Search for the cell housing the specified text and yield its [X, Y] center coordinate. 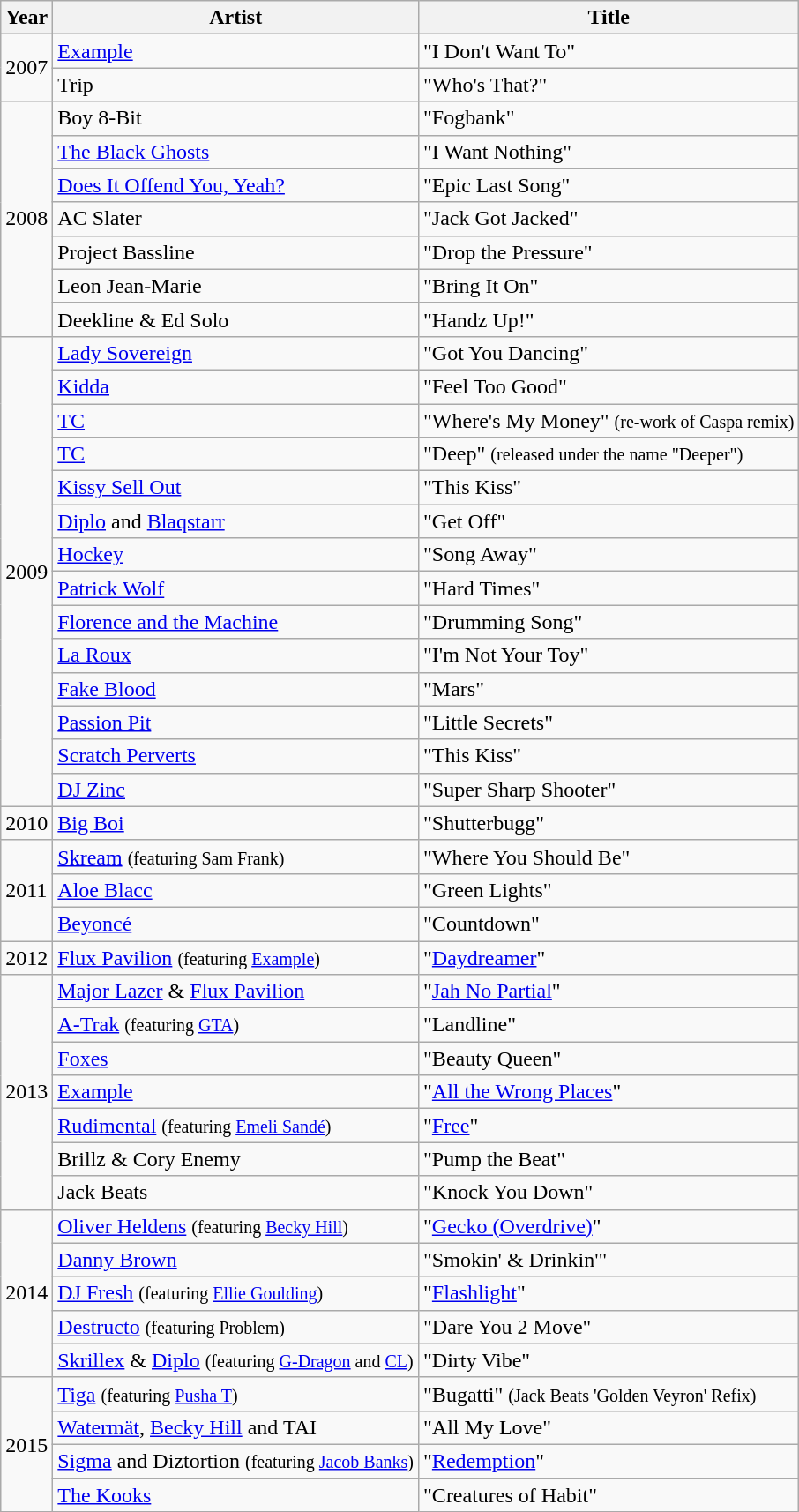
"Pump the Beat" [609, 1159]
"Drop the Pressure" [609, 252]
"Bugatti" (Jack Beats 'Golden Veyron' Refix) [609, 1394]
2007 [26, 68]
2013 [26, 1092]
Patrick Wolf [236, 588]
"Where You Should Be" [609, 857]
"Jack Got Jacked" [609, 219]
Kidda [236, 386]
Tiga (featuring Pusha T) [236, 1394]
Oliver Heldens (featuring Becky Hill) [236, 1226]
"Dirty Vibe" [609, 1360]
"Mars" [609, 689]
Jack Beats [236, 1193]
Leon Jean-Marie [236, 286]
"Creatures of Habit" [609, 1495]
Lady Sovereign [236, 353]
Flux Pavilion (featuring Example) [236, 957]
"Hard Times" [609, 588]
2014 [26, 1293]
"Dare You 2 Move" [609, 1327]
"Song Away" [609, 555]
"Drumming Song" [609, 622]
"Gecko (Overdrive)" [609, 1226]
Trip [236, 85]
DJ Zinc [236, 790]
"Beauty Queen" [609, 1059]
"Jah No Partial" [609, 992]
"I'm Not Your Toy" [609, 655]
"Who's That?" [609, 85]
Destructo (featuring Problem) [236, 1327]
Passion Pit [236, 722]
"Feel Too Good" [609, 386]
The Black Ghosts [236, 152]
"Where's My Money" (re-work of Caspa remix) [609, 421]
Beyoncé [236, 924]
Project Bassline [236, 252]
Sigma and Diztortion (featuring Jacob Banks) [236, 1461]
Major Lazer & Flux Pavilion [236, 992]
"Bring It On" [609, 286]
AC Slater [236, 219]
"Handz Up!" [609, 319]
Brillz & Cory Enemy [236, 1159]
"Little Secrets" [609, 722]
"All My Love" [609, 1427]
Boy 8-Bit [236, 118]
"Deep" (released under the name "Deeper") [609, 454]
2010 [26, 823]
Scratch Perverts [236, 756]
Watermät, Becky Hill and TAI [236, 1427]
Kissy Sell Out [236, 488]
"Fogbank" [609, 118]
"All the Wrong Places" [609, 1092]
"I Want Nothing" [609, 152]
"Daydreamer" [609, 957]
Does It Offend You, Yeah? [236, 185]
Foxes [236, 1059]
Year [26, 18]
DJ Fresh (featuring Ellie Goulding) [236, 1293]
2012 [26, 957]
"Landline" [609, 1025]
Diplo and Blaqstarr [236, 521]
Hockey [236, 555]
Danny Brown [236, 1260]
Skream (featuring Sam Frank) [236, 857]
2008 [26, 219]
"Super Sharp Shooter" [609, 790]
2011 [26, 890]
Skrillex & Diplo (featuring G-Dragon and CL) [236, 1360]
"Smokin' & Drinkin'" [609, 1260]
"I Don't Want To" [609, 51]
Aloe Blacc [236, 890]
Deekline & Ed Solo [236, 319]
"Get Off" [609, 521]
Florence and the Machine [236, 622]
"Free" [609, 1126]
"Flashlight" [609, 1293]
Artist [236, 18]
The Kooks [236, 1495]
"Green Lights" [609, 890]
Fake Blood [236, 689]
"Shutterbugg" [609, 823]
A-Trak (featuring GTA) [236, 1025]
"Redemption" [609, 1461]
Rudimental (featuring Emeli Sandé) [236, 1126]
Title [609, 18]
2009 [26, 572]
Big Boi [236, 823]
2015 [26, 1444]
"Got You Dancing" [609, 353]
"Epic Last Song" [609, 185]
"Countdown" [609, 924]
"Knock You Down" [609, 1193]
La Roux [236, 655]
